Output the [x, y] coordinate of the center of the cell containing the given text.  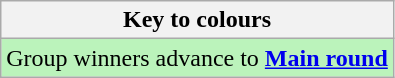
Key to colours [198, 20]
Group winners advance to Main round [198, 58]
